Identify which cell holds the provided text, then report its (x, y) central coordinate. 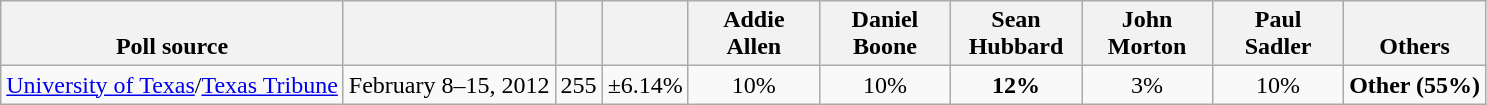
255 (578, 85)
SeanHubbard (1016, 34)
±6.14% (645, 85)
University of Texas/Texas Tribune (172, 85)
PaulSadler (1278, 34)
3% (1148, 85)
JohnMorton (1148, 34)
Other (55%) (1415, 85)
Poll source (172, 34)
Others (1415, 34)
DanielBoone (884, 34)
12% (1016, 85)
AddieAllen (754, 34)
February 8–15, 2012 (449, 85)
